From the cell containing the given text, extract its center point as [x, y] coordinate. 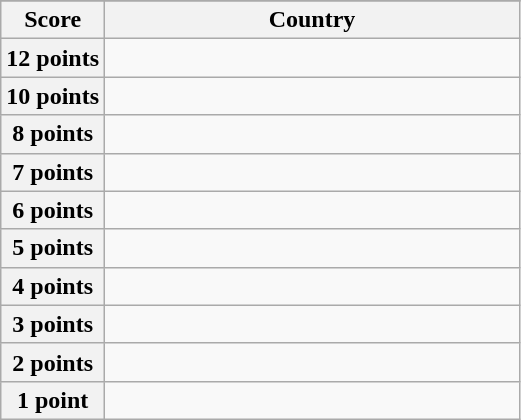
3 points [53, 324]
5 points [53, 248]
Score [53, 20]
1 point [53, 400]
10 points [53, 96]
6 points [53, 210]
7 points [53, 172]
12 points [53, 58]
2 points [53, 362]
4 points [53, 286]
8 points [53, 134]
Country [312, 20]
